Scan for the cell matching the given text and deliver its [X, Y] coordinate at center. 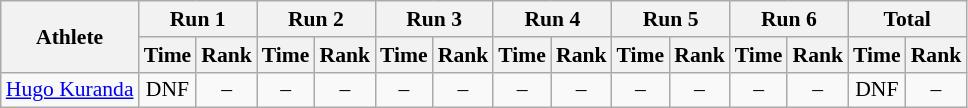
Run 1 [198, 19]
Run 3 [434, 19]
Total [907, 19]
Hugo Kuranda [70, 90]
Run 2 [316, 19]
Run 4 [552, 19]
Athlete [70, 36]
Run 5 [671, 19]
Run 6 [789, 19]
